Provide the (X, Y) coordinate of the cell's center where the given text is located.  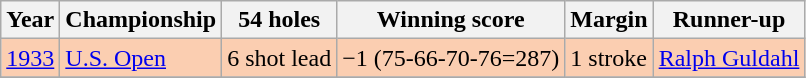
1933 (30, 58)
6 shot lead (280, 58)
Year (30, 20)
−1 (75-66-70-76=287) (451, 58)
Margin (609, 20)
Winning score (451, 20)
Championship (141, 20)
1 stroke (609, 58)
Ralph Guldahl (729, 58)
54 holes (280, 20)
Runner-up (729, 20)
U.S. Open (141, 58)
